Pinpoint the cell where the given text exists, returning its [X, Y] midpoint coordinate. 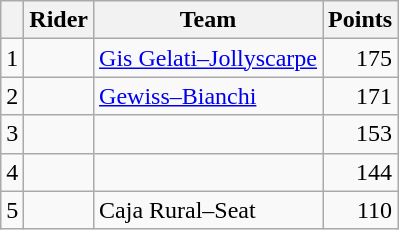
Gewiss–Bianchi [208, 96]
171 [360, 96]
153 [360, 134]
Points [360, 20]
144 [360, 172]
110 [360, 210]
175 [360, 58]
5 [12, 210]
1 [12, 58]
2 [12, 96]
4 [12, 172]
Gis Gelati–Jollyscarpe [208, 58]
3 [12, 134]
Team [208, 20]
Caja Rural–Seat [208, 210]
Rider [59, 20]
